From the cell containing the given text, extract its center point as [x, y] coordinate. 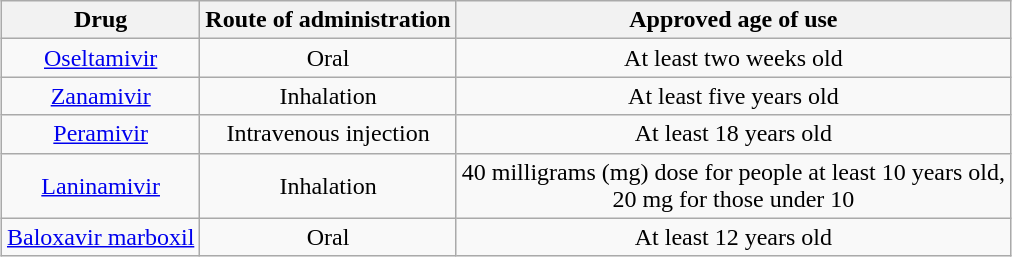
At least 12 years old [733, 237]
At least five years old [733, 96]
At least 18 years old [733, 134]
Peramivir [100, 134]
Baloxavir marboxil [100, 237]
Drug [100, 20]
Route of administration [328, 20]
Zanamivir [100, 96]
Intravenous injection [328, 134]
40 milligrams (mg) dose for people at least 10 years old, 20 mg for those under 10 [733, 186]
Oseltamivir [100, 58]
Approved age of use [733, 20]
Laninamivir [100, 186]
At least two weeks old [733, 58]
